For the text-containing cell, return its midpoint in [x, y] coordinate format. 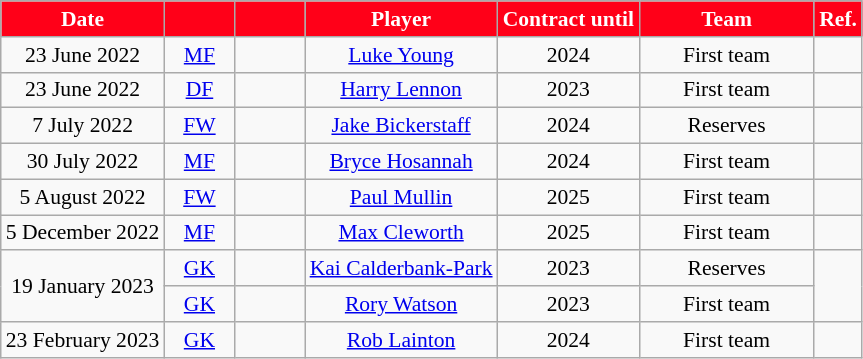
Harry Lennon [402, 90]
Player [402, 19]
Team [726, 19]
Rob Lainton [402, 340]
5 August 2022 [83, 197]
DF [199, 90]
Rory Watson [402, 304]
7 July 2022 [83, 126]
Date [83, 19]
Paul Mullin [402, 197]
Max Cleworth [402, 233]
Kai Calderbank-Park [402, 269]
Contract until [568, 19]
23 February 2023 [83, 340]
5 December 2022 [83, 233]
30 July 2022 [83, 162]
Ref. [838, 19]
Bryce Hosannah [402, 162]
Luke Young [402, 55]
19 January 2023 [83, 286]
Jake Bickerstaff [402, 126]
